Pinpoint the cell where the given text exists, returning its (X, Y) midpoint coordinate. 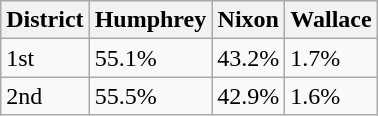
1st (45, 58)
District (45, 20)
55.1% (150, 58)
2nd (45, 96)
Humphrey (150, 20)
Wallace (331, 20)
42.9% (248, 96)
43.2% (248, 58)
1.6% (331, 96)
1.7% (331, 58)
Nixon (248, 20)
55.5% (150, 96)
